Scan for the cell matching the given text and deliver its (X, Y) coordinate at center. 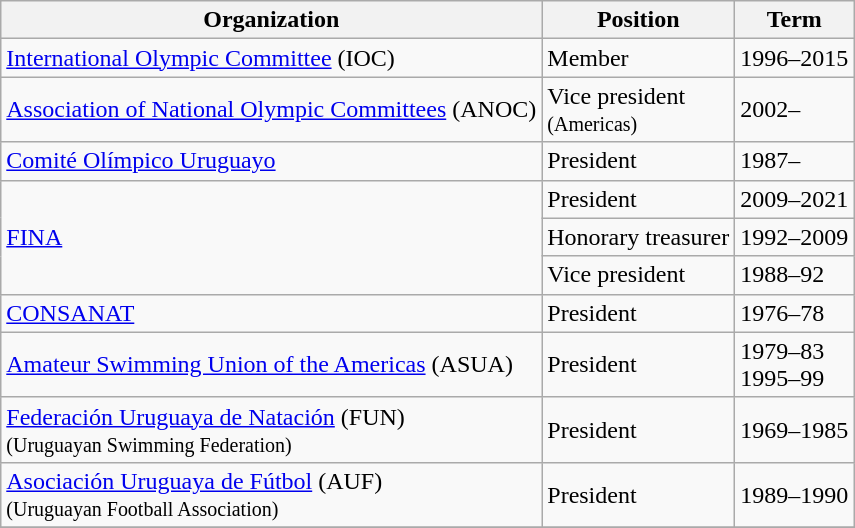
1989–1990 (794, 494)
1969–1985 (794, 430)
FINA (272, 237)
1992–2009 (794, 237)
Vice president (638, 275)
Association of National Olympic Committees (ANOC) (272, 110)
1987– (794, 161)
Amateur Swimming Union of the Americas (ASUA) (272, 364)
Honorary treasurer (638, 237)
Position (638, 20)
Asociación Uruguaya de Fútbol (AUF)(Uruguayan Football Association) (272, 494)
Member (638, 58)
1979–83 1995–99 (794, 364)
Term (794, 20)
2002– (794, 110)
1996–2015 (794, 58)
Vice president (Americas) (638, 110)
International Olympic Committee (IOC) (272, 58)
1976–78 (794, 313)
CONSANAT (272, 313)
2009–2021 (794, 199)
Comité Olímpico Uruguayo (272, 161)
Organization (272, 20)
1988–92 (794, 275)
Federación Uruguaya de Natación (FUN)(Uruguayan Swimming Federation) (272, 430)
